Provide the (x, y) coordinate of the cell's center where the given text is located.  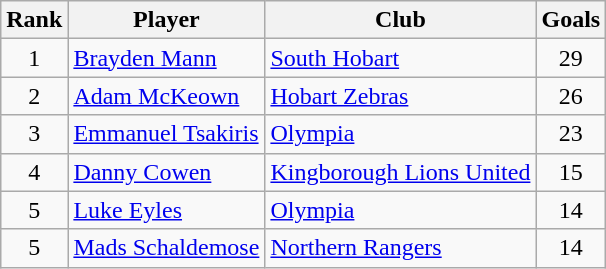
Brayden Mann (166, 58)
Club (400, 20)
Hobart Zebras (400, 96)
Goals (571, 20)
South Hobart (400, 58)
3 (34, 134)
Mads Schaldemose (166, 248)
Adam McKeown (166, 96)
Kingborough Lions United (400, 172)
29 (571, 58)
Northern Rangers (400, 248)
23 (571, 134)
Luke Eyles (166, 210)
Danny Cowen (166, 172)
Emmanuel Tsakiris (166, 134)
Rank (34, 20)
4 (34, 172)
1 (34, 58)
Player (166, 20)
26 (571, 96)
15 (571, 172)
2 (34, 96)
